Detect which cell encompasses the target text, then output its (X, Y) center coordinate. 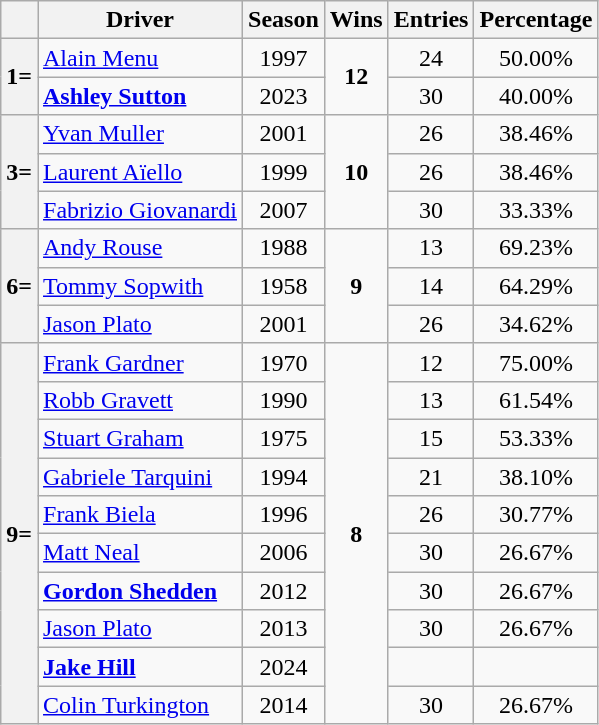
9= (20, 534)
Andy Rouse (140, 248)
2007 (284, 210)
2023 (284, 96)
Colin Turkington (140, 705)
Yvan Muller (140, 134)
Entries (431, 20)
Driver (140, 20)
50.00% (536, 58)
1997 (284, 58)
2014 (284, 705)
1958 (284, 286)
Robb Gravett (140, 400)
38.10% (536, 477)
9 (356, 286)
1990 (284, 400)
1970 (284, 362)
3= (20, 172)
1996 (284, 515)
1= (20, 77)
Wins (356, 20)
Gabriele Tarquini (140, 477)
Gordon Shedden (140, 591)
8 (356, 534)
69.23% (536, 248)
Alain Menu (140, 58)
Frank Gardner (140, 362)
64.29% (536, 286)
2006 (284, 553)
1994 (284, 477)
Frank Biela (140, 515)
2024 (284, 667)
Season (284, 20)
15 (431, 438)
1999 (284, 172)
Jake Hill (140, 667)
2012 (284, 591)
Fabrizio Giovanardi (140, 210)
14 (431, 286)
21 (431, 477)
34.62% (536, 324)
Laurent Aïello (140, 172)
Matt Neal (140, 553)
10 (356, 172)
6= (20, 286)
1988 (284, 248)
Stuart Graham (140, 438)
1975 (284, 438)
Tommy Sopwith (140, 286)
33.33% (536, 210)
Ashley Sutton (140, 96)
24 (431, 58)
75.00% (536, 362)
61.54% (536, 400)
30.77% (536, 515)
53.33% (536, 438)
40.00% (536, 96)
2013 (284, 629)
Percentage (536, 20)
